Locate the cell with the specified text and output its [x, y] center coordinate. 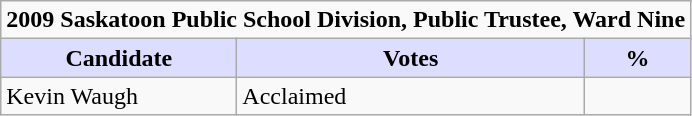
Votes [411, 58]
Kevin Waugh [119, 96]
Candidate [119, 58]
Acclaimed [411, 96]
% [638, 58]
2009 Saskatoon Public School Division, Public Trustee, Ward Nine [346, 20]
